Pinpoint the cell where the given text exists, returning its (x, y) midpoint coordinate. 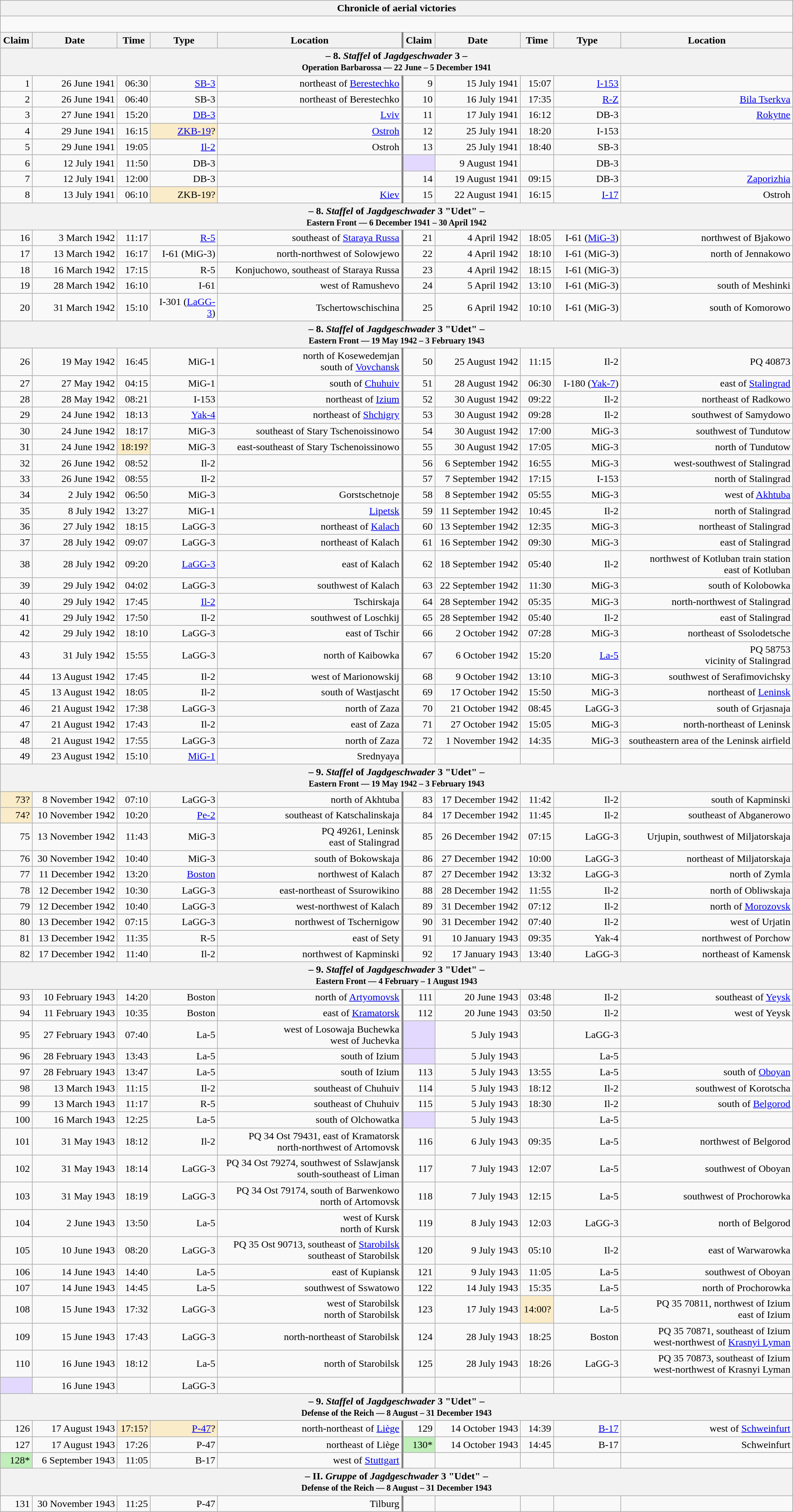
80 (16, 922)
northeast of Shchigry (310, 415)
72 (419, 740)
112 (419, 1013)
16 July 1941 (478, 99)
76 (16, 859)
07:12 (537, 906)
northeast of Radkowo (707, 399)
27 June 1941 (74, 115)
Rokytne (707, 115)
southwest of Prochorowka (707, 1196)
northwest of Belgorod (707, 1141)
91 (419, 938)
15:55 (134, 655)
southeast of Stary Tschenoissinowo (310, 431)
northwest of Tschernigow (310, 922)
52 (419, 399)
55 (419, 447)
06:10 (134, 195)
15:35 (537, 1288)
18 (16, 270)
60 (419, 527)
17:35 (537, 99)
Urjupin, southwest of Miljatorskaja (707, 837)
I-17 (587, 195)
I-180 (Yak-7) (587, 383)
109 (16, 1336)
1 (16, 83)
18:13 (134, 415)
east of Kalach (310, 564)
south of Kapminski (707, 800)
northeast of Leninsk (707, 692)
104 (16, 1223)
13:47 (134, 1072)
36 (16, 527)
Kiev (310, 195)
08:21 (134, 399)
north of Starobilsk (310, 1364)
126 (16, 1428)
102 (16, 1169)
69 (419, 692)
27 February 1943 (74, 1034)
10:35 (134, 1013)
south of Komorowo (707, 307)
51 (419, 383)
16:10 (134, 286)
northwest of Kalach (310, 874)
19 May 1942 (74, 361)
105 (16, 1250)
18:14 (134, 1169)
east-southeast of Stary Tschenoissinowo (310, 447)
east of Zaza (310, 724)
13 (419, 147)
east of Sety (310, 938)
35 (16, 511)
100 (16, 1120)
north of Kaibowka (310, 655)
north of Kosewedemjan south of Vovchansk (310, 361)
40 (16, 602)
8 September 1942 (478, 495)
north of Tundutow (707, 447)
08:20 (134, 1250)
north-northeast of Starobilsk (310, 1336)
114 (419, 1088)
19 (16, 286)
south of Kolobowka (707, 586)
08:55 (134, 479)
106 (16, 1272)
12:07 (537, 1169)
14 July 1943 (478, 1288)
southeast of Staraya Russa (310, 238)
09:20 (134, 564)
16 March 1943 (74, 1120)
08:45 (537, 708)
north of Obliwskaja (707, 890)
04:02 (134, 586)
13 November 1942 (74, 837)
2 October 1942 (478, 633)
25 (419, 307)
12:03 (537, 1223)
northeast of Izium (310, 399)
68 (419, 677)
northeast of Liège (310, 1445)
65 (419, 618)
97 (16, 1072)
12 (419, 131)
Konjuchowo, southeast of Staraya Russa (310, 270)
10 June 1943 (74, 1250)
20 (16, 307)
southwest of Kalach (310, 586)
17 July 1943 (478, 1310)
6 (16, 163)
northwest of Kapminski (310, 954)
25 August 1942 (478, 361)
Gorstschetnoje (310, 495)
west of Marionowskij (310, 677)
10:20 (134, 815)
I-301 (LaGG-3) (184, 307)
18:25 (537, 1336)
5 (16, 147)
50 (419, 361)
14 (419, 179)
18:30 (537, 1104)
PQ 35 70871, southeast of Izium west-northwest of Krasnyi Lyman (707, 1336)
7 (16, 179)
42 (16, 633)
28 May 1942 (74, 399)
east-northeast of Ssurowikino (310, 890)
Srednyaya (310, 756)
19:05 (134, 147)
28 (16, 399)
southwest of Sswatowo (310, 1288)
121 (419, 1272)
127 (16, 1445)
101 (16, 1141)
south of Meshinki (707, 286)
13:43 (134, 1056)
PQ 34 Ost 79431, east of Kramatorsk north-northwest of Artomovsk (310, 1141)
18:20 (537, 131)
98 (16, 1088)
31 (16, 447)
18 September 1942 (478, 564)
120 (419, 1250)
east of Warwarowka (707, 1250)
28 August 1942 (478, 383)
07:10 (134, 800)
Bila Tserkva (707, 99)
– 9. Staffel of Jagdgeschwader 3 "Udet" –Defense of the Reich — 8 August – 31 December 1943 (396, 1407)
17:38 (134, 708)
8 (16, 195)
west of Starobilsknorth of Starobilsk (310, 1310)
16:17 (134, 254)
59 (419, 511)
16 September 1942 (478, 543)
11:30 (537, 586)
18:26 (537, 1364)
north of Jennakowo (707, 254)
67 (419, 655)
111 (419, 997)
95 (16, 1034)
87 (419, 874)
93 (16, 997)
16:45 (134, 361)
13 July 1941 (74, 195)
75 (16, 837)
78 (16, 890)
13:55 (537, 1072)
07:28 (537, 633)
north of Belgorod (707, 1223)
09:30 (537, 543)
10:45 (537, 511)
16 (16, 238)
23 August 1942 (74, 756)
129 (419, 1428)
11 (419, 115)
16 March 1942 (74, 270)
6 September 1942 (478, 463)
14:00? (537, 1310)
north-northwest of Solowjewo (310, 254)
09:15 (537, 179)
09:22 (537, 399)
P-47? (184, 1428)
128* (16, 1461)
I-61 (184, 286)
30 November 1943 (74, 1504)
13:27 (134, 511)
43 (16, 655)
21 (419, 238)
26 (16, 361)
54 (419, 431)
24 (419, 286)
13:32 (537, 874)
81 (16, 938)
9 October 1942 (478, 677)
Zaporizhia (707, 179)
R-Z (587, 99)
92 (419, 954)
15 July 1941 (478, 83)
09:07 (134, 543)
89 (419, 906)
north-northeast of Leninsk (707, 724)
PQ 58753vicinity of Stalingrad (707, 655)
86 (419, 859)
116 (419, 1141)
16:12 (537, 115)
14:40 (134, 1272)
8 July 1943 (478, 1223)
west of Urjatin (707, 922)
10 February 1943 (74, 997)
10 January 1943 (478, 938)
48 (16, 740)
11 February 1943 (74, 1013)
19 August 1941 (478, 179)
124 (419, 1336)
18:40 (537, 147)
61 (419, 543)
107 (16, 1288)
119 (419, 1223)
08:52 (134, 463)
Schweinfurt (707, 1445)
14:20 (134, 997)
47 (16, 724)
north-northeast of Liège (310, 1428)
north-northwest of Stalingrad (707, 602)
south of Oboyan (707, 1072)
09:28 (537, 415)
9 (419, 83)
73? (16, 800)
17:05 (537, 447)
south of Belgorod (707, 1104)
north of Prochorowka (707, 1288)
17 July 1941 (478, 115)
15:07 (537, 83)
northeast of Stalingrad (707, 527)
3 (16, 115)
4 (16, 131)
66 (419, 633)
10 November 1942 (74, 815)
125 (419, 1364)
1 November 1942 (478, 740)
27 May 1942 (74, 383)
2 June 1943 (74, 1223)
west of Kursknorth of Kursk (310, 1223)
122 (419, 1288)
south of Olchowatka (310, 1120)
85 (419, 837)
33 (16, 479)
8 November 1942 (74, 800)
northwest of Porchow (707, 938)
46 (16, 708)
13:20 (134, 874)
10:00 (537, 859)
06:40 (134, 99)
11:45 (537, 815)
118 (419, 1196)
PQ 35 70811, northwest of Izium east of Izium (707, 1310)
southwest of Korotscha (707, 1088)
70 (419, 708)
82 (16, 954)
west-southwest of Stalingrad (707, 463)
south of Bokowskaja (310, 859)
Tschirskaja (310, 602)
31 July 1942 (74, 655)
16:55 (537, 463)
10:10 (537, 307)
21 October 1942 (478, 708)
03:50 (537, 1013)
110 (16, 1364)
13 March 1942 (74, 254)
southeastern area of the Leninsk airfield (707, 740)
108 (16, 1310)
74? (16, 815)
18:17 (134, 431)
103 (16, 1196)
north of Akhtuba (310, 800)
64 (419, 602)
14:39 (537, 1428)
12:25 (134, 1120)
32 (16, 463)
79 (16, 906)
south of Wastjascht (310, 692)
PQ 40873 (707, 361)
11:42 (537, 800)
– 9. Staffel of Jagdgeschwader 3 "Udet" –Eastern Front — 4 February – 1 August 1943 (396, 976)
77 (16, 874)
31 March 1942 (74, 307)
22 (419, 254)
83 (419, 800)
130* (419, 1445)
Tilburg (310, 1504)
3 March 1942 (74, 238)
11:35 (134, 938)
9 August 1941 (478, 163)
Lipetsk (310, 511)
113 (419, 1072)
southeast of Katschalinskaja (310, 815)
north of Artyomovsk (310, 997)
south of Grjasnaja (707, 708)
8 July 1942 (74, 511)
– 8. Staffel of Jagdgeschwader 3 –Operation Barbarossa — 22 June – 5 December 1941 (396, 62)
27 July 1942 (74, 527)
– II. Gruppe of Jagdgeschwader 3 "Udet" –Defense of the Reich — 8 August – 31 December 1943 (396, 1482)
east of Kupiansk (310, 1272)
Tschertowschischina (310, 307)
12:15 (537, 1196)
southeast of Yeysk (707, 997)
22 August 1941 (478, 195)
84 (419, 815)
13:50 (134, 1223)
17:55 (134, 740)
– 8. Staffel of Jagdgeschwader 3 "Udet" –Eastern Front — 19 May 1942 – 3 February 1943 (396, 335)
17:26 (134, 1445)
13:40 (537, 954)
west-northwest of Kalach (310, 906)
12:00 (134, 179)
east of Tschir (310, 633)
west of Losowaja Buchewka west of Juchevka (310, 1034)
11 September 1942 (478, 511)
6 July 1943 (478, 1141)
131 (16, 1504)
11:55 (537, 890)
28 March 1942 (74, 286)
44 (16, 677)
39 (16, 586)
6 October 1942 (478, 655)
34 (16, 495)
62 (419, 564)
northwest of Kotluban train station east of Kotluban (707, 564)
23 (419, 270)
Lviv (310, 115)
northeast of Miljatorskaja (707, 859)
PQ 34 Ost 79274, southwest of Sslawjansk south-southeast of Liman (310, 1169)
117 (419, 1169)
17:50 (134, 618)
Pe-2 (184, 815)
63 (419, 586)
04:15 (134, 383)
58 (419, 495)
southwest of Samydowo (707, 415)
13 September 1942 (478, 527)
28 December 1942 (478, 890)
PQ 35 Ost 90713, southeast of Starobilsk southeast of Starobilsk (310, 1250)
west of Akhtuba (707, 495)
05:10 (537, 1250)
17:32 (134, 1310)
17 January 1943 (478, 954)
– 9. Staffel of Jagdgeschwader 3 "Udet" –Eastern Front — 19 May 1942 – 3 February 1943 (396, 777)
99 (16, 1104)
2 July 1942 (74, 495)
PQ 34 Ost 79174, south of Barwenkowo north of Artomovsk (310, 1196)
29 (16, 415)
26 December 1942 (478, 837)
17 (16, 254)
northwest of Bjakowo (707, 238)
71 (419, 724)
56 (419, 463)
90 (419, 922)
53 (419, 415)
88 (419, 890)
17 October 1942 (478, 692)
6 April 1942 (478, 307)
6 September 1943 (74, 1461)
11:25 (134, 1504)
southwest of Serafimovichsky (707, 677)
18:19? (134, 447)
06:50 (134, 495)
east of Kramatorsk (310, 1013)
10:30 (134, 890)
west of Schweinfurt (707, 1428)
11:50 (134, 163)
30 November 1942 (74, 859)
15:05 (537, 724)
7 September 1942 (478, 479)
southwest of Loschkij (310, 618)
west of Stuttgart (310, 1461)
41 (16, 618)
38 (16, 564)
05:55 (537, 495)
123 (419, 1310)
22 September 1942 (478, 586)
11:43 (134, 837)
14:35 (537, 740)
southwest of Tundutow (707, 431)
17:15? (134, 1428)
12:35 (537, 527)
37 (16, 543)
30 (16, 431)
PQ 35 70873, southeast of Izium west-northwest of Krasnyi Lyman (707, 1364)
north of Morozovsk (707, 906)
north of Zymla (707, 874)
15:50 (537, 692)
27 (16, 383)
49 (16, 756)
11:40 (134, 954)
northeast of Kamensk (707, 954)
27 October 1942 (478, 724)
57 (419, 479)
03:48 (537, 997)
05:35 (537, 602)
5 April 1942 (478, 286)
17:00 (537, 431)
southeast of Abganerowo (707, 815)
94 (16, 1013)
south of Chuhuiv (310, 383)
11 December 1942 (74, 874)
2 (16, 99)
west of Yeysk (707, 1013)
Chronicle of aerial victories (396, 8)
northeast of Ssolodetsche (707, 633)
west of Ramushevo (310, 286)
115 (419, 1104)
PQ 49261, Leninsk east of Stalingrad (310, 837)
15 (419, 195)
45 (16, 692)
– 8. Staffel of Jagdgeschwader 3 "Udet" –Eastern Front — 6 December 1941 – 30 April 1942 (396, 216)
10 (419, 99)
96 (16, 1056)
18:19 (134, 1196)
